Extract the [X, Y] coordinate from the center of the cell holding the provided text.  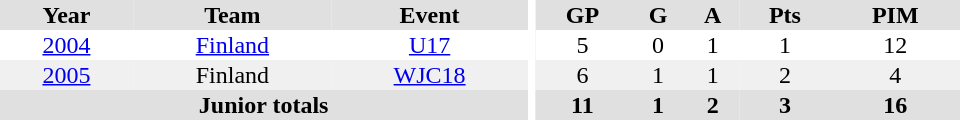
Team [232, 15]
2005 [66, 75]
4 [895, 75]
Year [66, 15]
Event [430, 15]
Junior totals [264, 105]
2004 [66, 45]
U17 [430, 45]
0 [658, 45]
GP [582, 15]
Pts [784, 15]
12 [895, 45]
6 [582, 75]
G [658, 15]
5 [582, 45]
16 [895, 105]
11 [582, 105]
A [712, 15]
PIM [895, 15]
3 [784, 105]
WJC18 [430, 75]
